Identify which cell holds the provided text, then report its [x, y] central coordinate. 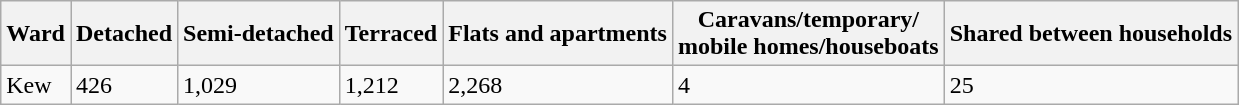
Caravans/temporary/mobile homes/houseboats [808, 34]
Shared between households [1090, 34]
Ward [36, 34]
Terraced [390, 34]
2,268 [558, 85]
Flats and apartments [558, 34]
25 [1090, 85]
4 [808, 85]
Semi-detached [259, 34]
Detached [124, 34]
426 [124, 85]
1,212 [390, 85]
1,029 [259, 85]
Kew [36, 85]
